From the cell containing the given text, extract its center point as (x, y) coordinate. 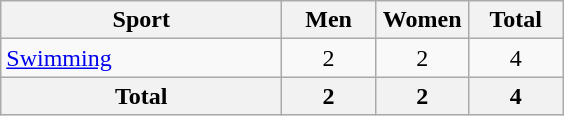
Men (329, 20)
Swimming (142, 58)
Women (422, 20)
Sport (142, 20)
